Output the (X, Y) coordinate of the center of the cell containing the given text.  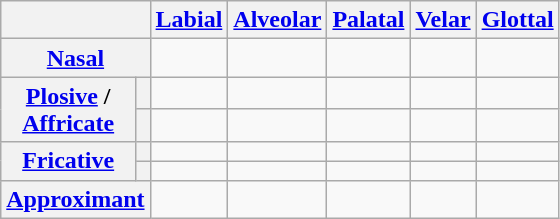
Palatal (368, 20)
Nasal (76, 58)
Plosive /Affricate (68, 110)
Velar (443, 20)
Glottal (518, 20)
Approximant (76, 199)
Alveolar (278, 20)
Labial (189, 20)
Fricative (68, 161)
